Determine the (x, y) coordinate at the center of the cell enclosing the given text.  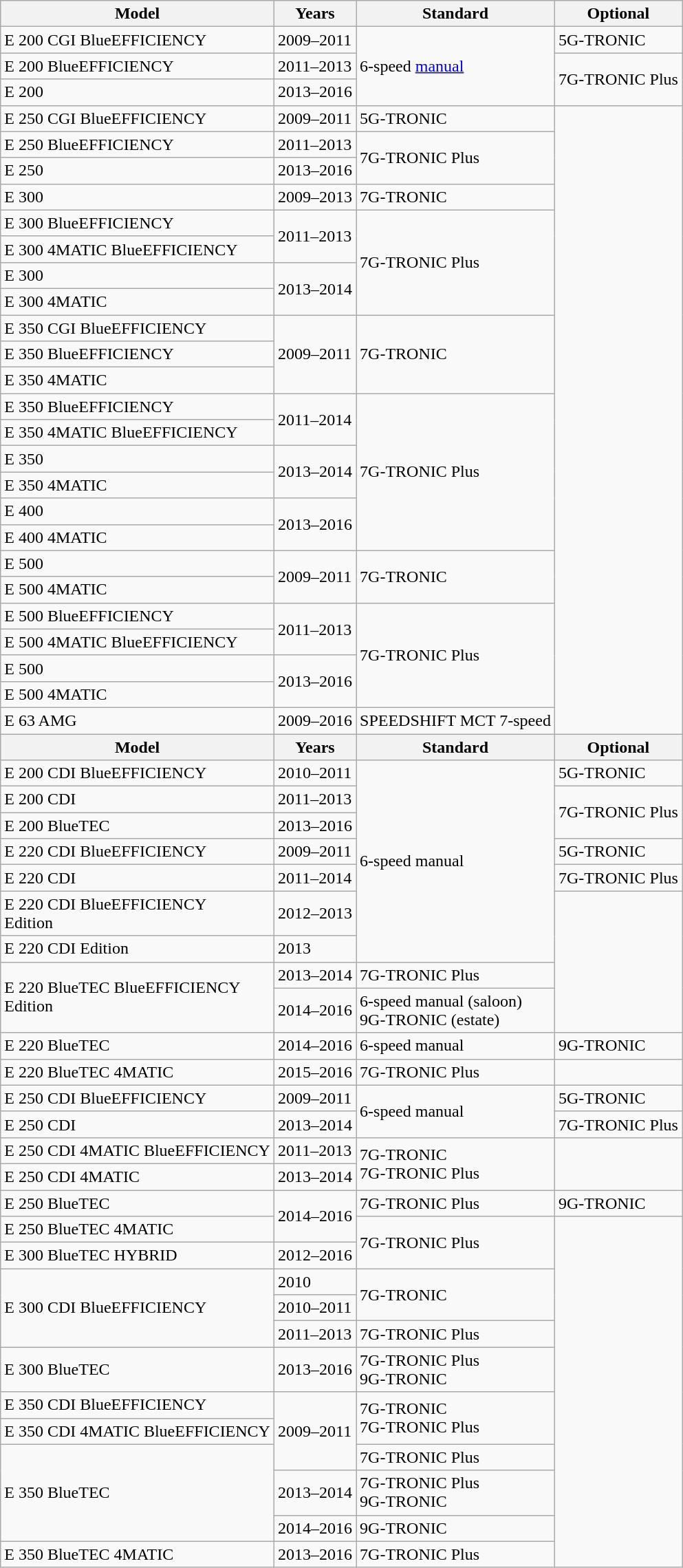
E 250 CDI BlueEFFICIENCY (138, 1098)
E 250 BlueTEC (138, 1203)
E 250 CDI (138, 1124)
E 220 CDI (138, 878)
E 250 BlueTEC 4MATIC (138, 1229)
E 250 BlueEFFICIENCY (138, 144)
E 300 BlueEFFICIENCY (138, 223)
E 200 CDI (138, 799)
E 350 (138, 459)
E 200 CGI BlueEFFICIENCY (138, 40)
E 220 BlueTEC 4MATIC (138, 1072)
E 350 CDI BlueEFFICIENCY (138, 1405)
2010 (315, 1282)
E 200 BlueTEC (138, 826)
E 350 BlueTEC (138, 1493)
E 350 4MATIC BlueEFFICIENCY (138, 433)
E 300 CDI BlueEFFICIENCY (138, 1308)
E 400 (138, 511)
E 350 BlueTEC 4MATIC (138, 1554)
E 300 BlueTEC (138, 1369)
E 300 4MATIC (138, 301)
2013 (315, 949)
6-speed manual (saloon)9G-TRONIC (estate) (455, 1010)
2009–2013 (315, 197)
2012–2013 (315, 914)
E 200 (138, 92)
2009–2016 (315, 720)
E 300 4MATIC BlueEFFICIENCY (138, 249)
E 250 CDI 4MATIC BlueEFFICIENCY (138, 1150)
E 500 4MATIC BlueEFFICIENCY (138, 642)
E 250 (138, 171)
E 200 BlueEFFICIENCY (138, 66)
E 220 BlueTEC (138, 1046)
E 63 AMG (138, 720)
E 220 CDI BlueEFFICIENCYEdition (138, 914)
E 220 CDI BlueEFFICIENCY (138, 852)
E 220 BlueTEC BlueEFFICIENCYEdition (138, 998)
E 400 4MATIC (138, 537)
E 350 CDI 4MATIC BlueEFFICIENCY (138, 1431)
E 350 CGI BlueEFFICIENCY (138, 328)
E 250 CGI BlueEFFICIENCY (138, 118)
2012–2016 (315, 1256)
E 300 BlueTEC HYBRID (138, 1256)
E 200 CDI BlueEFFICIENCY (138, 773)
2015–2016 (315, 1072)
E 250 CDI 4MATIC (138, 1177)
E 220 CDI Edition (138, 949)
E 500 BlueEFFICIENCY (138, 616)
SPEEDSHIFT MCT 7-speed (455, 720)
